Determine the [X, Y] coordinate at the center of the cell enclosing the given text.  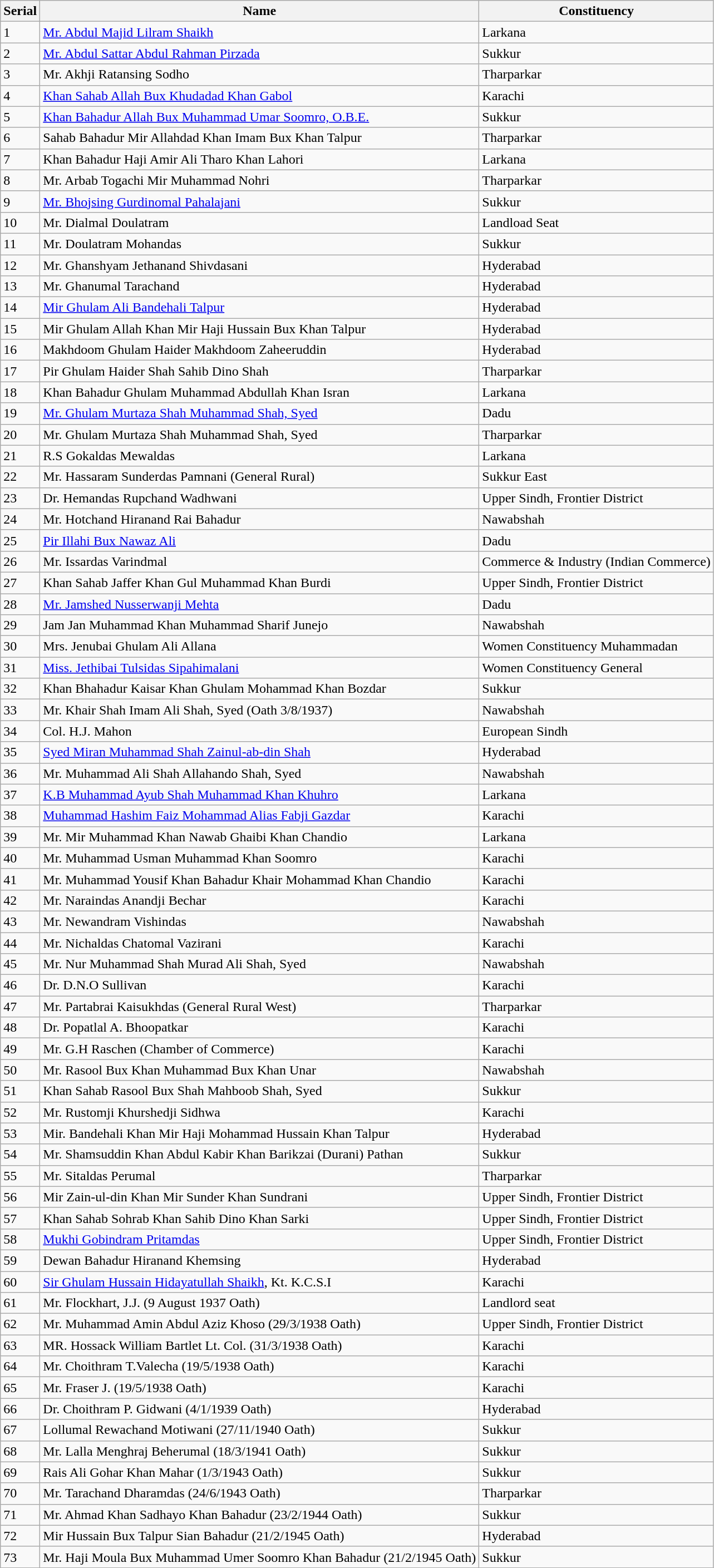
Col. H.J. Mahon [259, 731]
Women Constituency Muhammadan [597, 647]
21 [20, 456]
Mr. Jamshed Nusserwanji Mehta [259, 604]
61 [20, 1303]
48 [20, 1028]
Rais Ali Gohar Khan Mahar (1/3/1943 Oath) [259, 1472]
Mr. G.H Raschen (Chamber of Commerce) [259, 1049]
25 [20, 540]
Mr. Hotchand Hiranand Rai Bahadur [259, 519]
34 [20, 731]
Dr. Choithram P. Gidwani (4/1/1939 Oath) [259, 1409]
13 [20, 287]
Mr. Partabrai Kaisukhdas (General Rural West) [259, 1007]
Mr. Shamsuddin Khan Abdul Kabir Khan Barikzai (Durani) Pathan [259, 1155]
10 [20, 223]
Name [259, 11]
Mr. Abdul Sattar Abdul Rahman Pirzada [259, 53]
Commerce & Industry (Indian Commerce) [597, 561]
17 [20, 371]
58 [20, 1239]
49 [20, 1049]
40 [20, 858]
36 [20, 773]
3 [20, 75]
23 [20, 498]
64 [20, 1367]
Pir Ghulam Haider Shah Sahib Dino Shah [259, 371]
11 [20, 244]
28 [20, 604]
54 [20, 1155]
Constituency [597, 11]
Jam Jan Muhammad Khan Muhammad Sharif Junejo [259, 625]
Mr. Muhammad Usman Muhammad Khan Soomro [259, 858]
45 [20, 964]
29 [20, 625]
68 [20, 1451]
Mr. Doulatram Mohandas [259, 244]
Syed Miran Muhammad Shah Zainul-ab-din Shah [259, 752]
Mr. Nur Muhammad Shah Murad Ali Shah, Syed [259, 964]
Khan Bahadur Ghulam Muhammad Abdullah Khan Isran [259, 392]
65 [20, 1388]
33 [20, 710]
7 [20, 159]
Mr. Abdul Majid Lilram Shaikh [259, 32]
32 [20, 689]
47 [20, 1007]
Mr. Naraindas Anandji Bechar [259, 900]
Women Constituency General [597, 668]
70 [20, 1493]
59 [20, 1260]
Mr. Arbab Togachi Mir Muhammad Nohri [259, 180]
Mr. Dialmal Doulatram [259, 223]
27 [20, 583]
Mrs. Jenubai Ghulam Ali Allana [259, 647]
22 [20, 477]
Landlord seat [597, 1303]
15 [20, 329]
Mir Ghulam Allah Khan Mir Haji Hussain Bux Khan Talpur [259, 329]
67 [20, 1430]
18 [20, 392]
62 [20, 1324]
Mr. Haji Moula Bux Muhammad Umer Soomro Khan Bahadur (21/2/1945 Oath) [259, 1557]
Mr. Rasool Bux Khan Muhammad Bux Khan Unar [259, 1070]
Dr. Hemandas Rupchand Wadhwani [259, 498]
Khan Sahab Jaffer Khan Gul Muhammad Khan Burdi [259, 583]
Mir Zain-ul-din Khan Mir Sunder Khan Sundrani [259, 1197]
Dr. D.N.O Sullivan [259, 985]
Mr. Ghanshyam Jethanand Shivdasani [259, 265]
72 [20, 1536]
1 [20, 32]
5 [20, 117]
51 [20, 1091]
37 [20, 795]
57 [20, 1218]
20 [20, 435]
66 [20, 1409]
Dr. Popatlal A. Bhoopatkar [259, 1028]
41 [20, 879]
52 [20, 1112]
39 [20, 837]
Mr. Rustomji Khurshedji Sidhwa [259, 1112]
Mr. Akhji Ratansing Sodho [259, 75]
Pir Illahi Bux Nawaz Ali [259, 540]
73 [20, 1557]
6 [20, 138]
Muhammad Hashim Faiz Mohammad Alias Fabji Gazdar [259, 816]
60 [20, 1281]
Mr. Ahmad Khan Sadhayo Khan Bahadur (23/2/1944 Oath) [259, 1515]
14 [20, 308]
Mr. Choithram T.Valecha (19/5/1938 Oath) [259, 1367]
Mr. Bhojsing Gurdinomal Pahalajani [259, 201]
Mr. Tarachand Dharamdas (24/6/1943 Oath) [259, 1493]
19 [20, 413]
26 [20, 561]
35 [20, 752]
Mr. Ghanumal Tarachand [259, 287]
Mr. Muhammad Ali Shah Allahando Shah, Syed [259, 773]
Khan Sahab Rasool Bux Shah Mahboob Shah, Syed [259, 1091]
European Sindh [597, 731]
Lollumal Rewachand Motiwani (27/11/1940 Oath) [259, 1430]
16 [20, 350]
Sukkur East [597, 477]
Mr. Nichaldas Chatomal Vazirani [259, 943]
Mr. Flockhart, J.J. (9 August 1937 Oath) [259, 1303]
Khan Sahab Allah Bux Khudadad Khan Gabol [259, 96]
Sir Ghulam Hussain Hidayatullah Shaikh, Kt. K.C.S.I [259, 1281]
Mr. Muhammad Amin Abdul Aziz Khoso (29/3/1938 Oath) [259, 1324]
K.B Muhammad Ayub Shah Muhammad Khan Khuhro [259, 795]
Mr. Hassaram Sunderdas Pamnani (General Rural) [259, 477]
Miss. Jethibai Tulsidas Sipahimalani [259, 668]
Mir. Bandehali Khan Mir Haji Mohammad Hussain Khan Talpur [259, 1133]
Makhdoom Ghulam Haider Makhdoom Zaheeruddin [259, 350]
MR. Hossack William Bartlet Lt. Col. (31/3/1938 Oath) [259, 1345]
63 [20, 1345]
9 [20, 201]
Mr. Sitaldas Perumal [259, 1176]
Mukhi Gobindram Pritamdas [259, 1239]
50 [20, 1070]
30 [20, 647]
56 [20, 1197]
8 [20, 180]
Mr. Mir Muhammad Khan Nawab Ghaibi Khan Chandio [259, 837]
44 [20, 943]
Mr. Issardas Varindmal [259, 561]
Landload Seat [597, 223]
12 [20, 265]
2 [20, 53]
69 [20, 1472]
31 [20, 668]
38 [20, 816]
4 [20, 96]
Khan Sahab Sohrab Khan Sahib Dino Khan Sarki [259, 1218]
42 [20, 900]
Serial [20, 11]
46 [20, 985]
Mir Hussain Bux Talpur Sian Bahadur (21/2/1945 Oath) [259, 1536]
Khan Bahadur Allah Bux Muhammad Umar Soomro, O.B.E. [259, 117]
Mr. Muhammad Yousif Khan Bahadur Khair Mohammad Khan Chandio [259, 879]
24 [20, 519]
Mr. Khair Shah Imam Ali Shah, Syed (Oath 3/8/1937) [259, 710]
Dewan Bahadur Hiranand Khemsing [259, 1260]
Mr. Lalla Menghraj Beherumal (18/3/1941 Oath) [259, 1451]
Mir Ghulam Ali Bandehali Talpur [259, 308]
71 [20, 1515]
55 [20, 1176]
43 [20, 921]
Khan Bhahadur Kaisar Khan Ghulam Mohammad Khan Bozdar [259, 689]
Khan Bahadur Haji Amir Ali Tharo Khan Lahori [259, 159]
Sahab Bahadur Mir Allahdad Khan Imam Bux Khan Talpur [259, 138]
Mr. Fraser J. (19/5/1938 Oath) [259, 1388]
Mr. Newandram Vishindas [259, 921]
R.S Gokaldas Mewaldas [259, 456]
53 [20, 1133]
